Provide the (X, Y) coordinate of the cell's center where the given text is located.  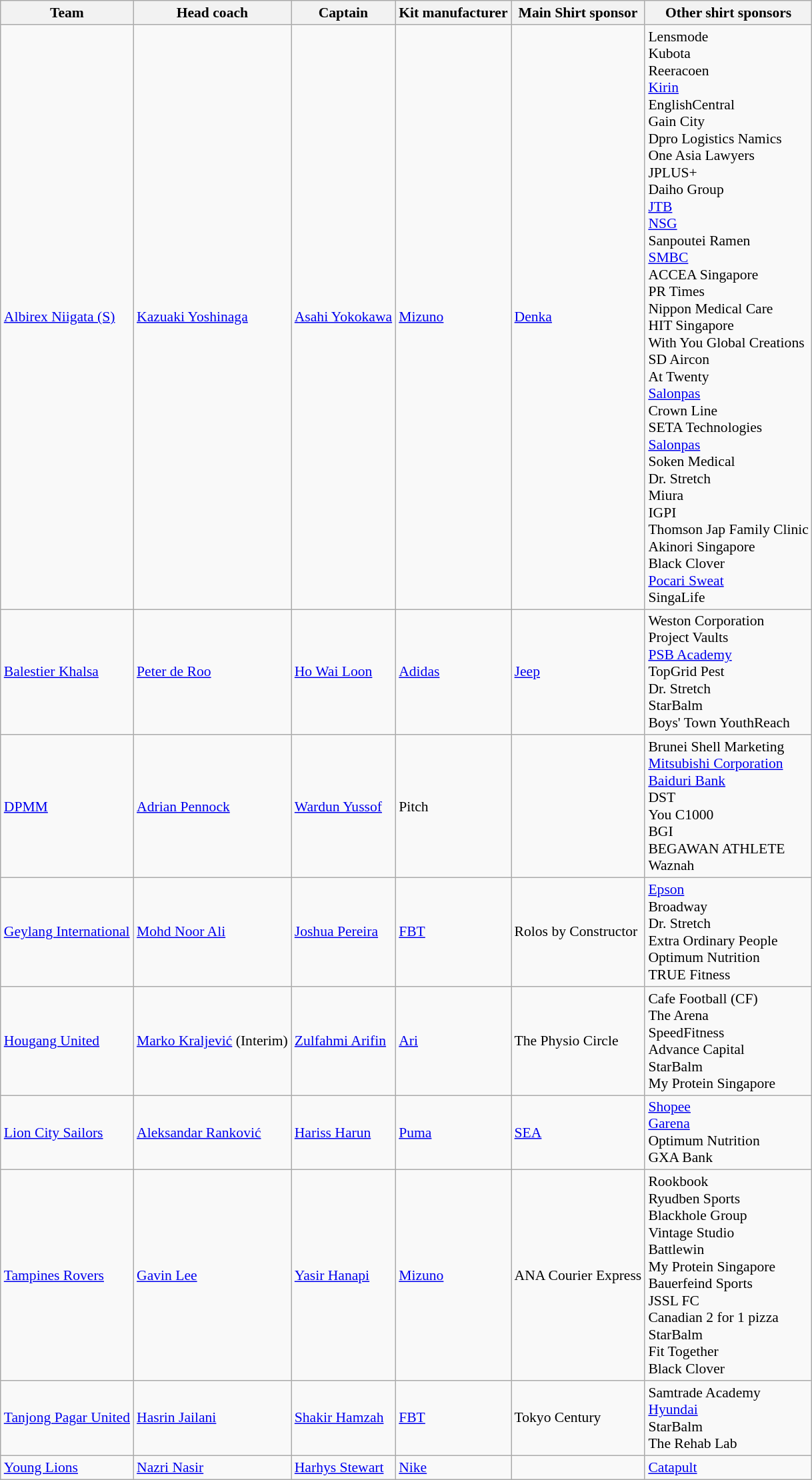
Geylang International (67, 932)
Aleksandar Ranković (212, 1133)
Adidas (453, 672)
The Physio Circle (579, 1041)
Gavin Lee (212, 1275)
Ari (453, 1041)
Denka (579, 317)
Head coach (212, 13)
Main Shirt sponsor (579, 13)
Kit manufacturer (453, 13)
Weston Corporation Project Vaults PSB Academy TopGrid Pest Dr. Stretch StarBalm Boys' Town YouthReach (728, 672)
Young Lions (67, 1467)
SEA (579, 1133)
Epson Broadway Dr. Stretch Extra Ordinary People Optimum Nutrition TRUE Fitness (728, 932)
Shopee Garena Optimum Nutrition GXA Bank (728, 1133)
Zulfahmi Arifin (343, 1041)
Catapult (728, 1467)
Hasrin Jailani (212, 1418)
Brunei Shell Marketing Mitsubishi Corporation Baiduri Bank DST You C1000 BGI BEGAWAN ATHLETE Waznah (728, 807)
Joshua Pereira (343, 932)
Team (67, 13)
Lion City Sailors (67, 1133)
Harhys Stewart (343, 1467)
Tokyo Century (579, 1418)
Hougang United (67, 1041)
Samtrade Academy Hyundai StarBalm The Rehab Lab (728, 1418)
Puma (453, 1133)
DPMM (67, 807)
Cafe Football (CF) The Arena SpeedFitness Advance Capital StarBalm My Protein Singapore (728, 1041)
Captain (343, 13)
Adrian Pennock (212, 807)
Mohd Noor Ali (212, 932)
Kazuaki Yoshinaga (212, 317)
Tampines Rovers (67, 1275)
Hariss Harun (343, 1133)
Jeep (579, 672)
Nazri Nasir (212, 1467)
Balestier Khalsa (67, 672)
Shakir Hamzah (343, 1418)
Yasir Hanapi (343, 1275)
Wardun Yussof (343, 807)
Albirex Niigata (S) (67, 317)
Nike (453, 1467)
Other shirt sponsors (728, 13)
Peter de Roo (212, 672)
ANA Courier Express (579, 1275)
Ho Wai Loon (343, 672)
Rolos by Constructor (579, 932)
Tanjong Pagar United (67, 1418)
Pitch (453, 807)
Asahi Yokokawa (343, 317)
Marko Kraljević (Interim) (212, 1041)
